Capture the cell that displays the provided text and extract its [X, Y] central coordinate. 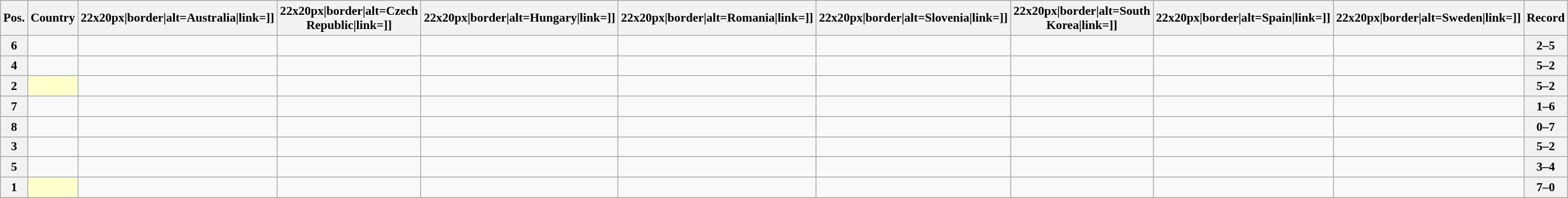
3 [14, 147]
1–6 [1545, 106]
2–5 [1545, 46]
5 [14, 167]
Record [1545, 18]
22x20px|border|alt=Sweden|link=]] [1429, 18]
8 [14, 127]
Pos. [14, 18]
2 [14, 86]
3–4 [1545, 167]
22x20px|border|alt=Spain|link=]] [1243, 18]
0–7 [1545, 127]
22x20px|border|alt=Czech Republic|link=]] [350, 18]
6 [14, 46]
4 [14, 66]
22x20px|border|alt=South Korea|link=]] [1082, 18]
22x20px|border|alt=Australia|link=]] [178, 18]
7 [14, 106]
22x20px|border|alt=Romania|link=]] [717, 18]
7–0 [1545, 188]
22x20px|border|alt=Slovenia|link=]] [913, 18]
22x20px|border|alt=Hungary|link=]] [519, 18]
1 [14, 188]
Country [53, 18]
